Identify which cell holds the provided text, then report its (x, y) central coordinate. 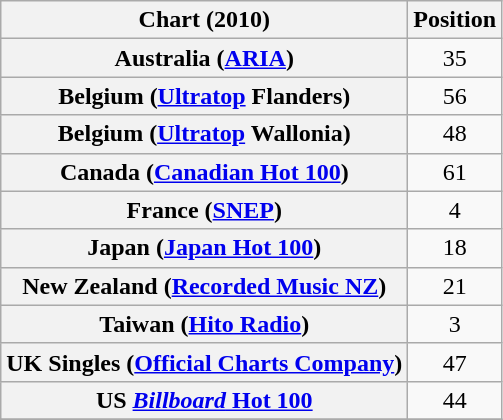
4 (455, 210)
New Zealand (Recorded Music NZ) (204, 286)
Japan (Japan Hot 100) (204, 248)
Belgium (Ultratop Wallonia) (204, 134)
61 (455, 172)
France (SNEP) (204, 210)
Australia (ARIA) (204, 58)
3 (455, 324)
Position (455, 20)
Canada (Canadian Hot 100) (204, 172)
44 (455, 400)
35 (455, 58)
47 (455, 362)
56 (455, 96)
21 (455, 286)
Belgium (Ultratop Flanders) (204, 96)
48 (455, 134)
UK Singles (Official Charts Company) (204, 362)
US Billboard Hot 100 (204, 400)
Chart (2010) (204, 20)
18 (455, 248)
Taiwan (Hito Radio) (204, 324)
